Locate the cell with the specified text and output its [x, y] center coordinate. 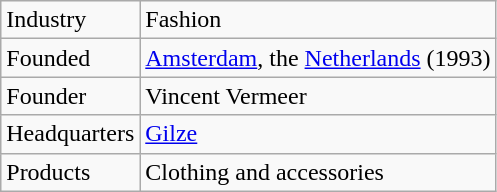
Founder [70, 96]
Vincent Vermeer [318, 96]
Clothing and accessories [318, 172]
Founded [70, 58]
Fashion [318, 20]
Industry [70, 20]
Headquarters [70, 134]
Gilze [318, 134]
Products [70, 172]
Amsterdam, the Netherlands (1993) [318, 58]
